Provide the (x, y) coordinate of the cell's center where the given text is located.  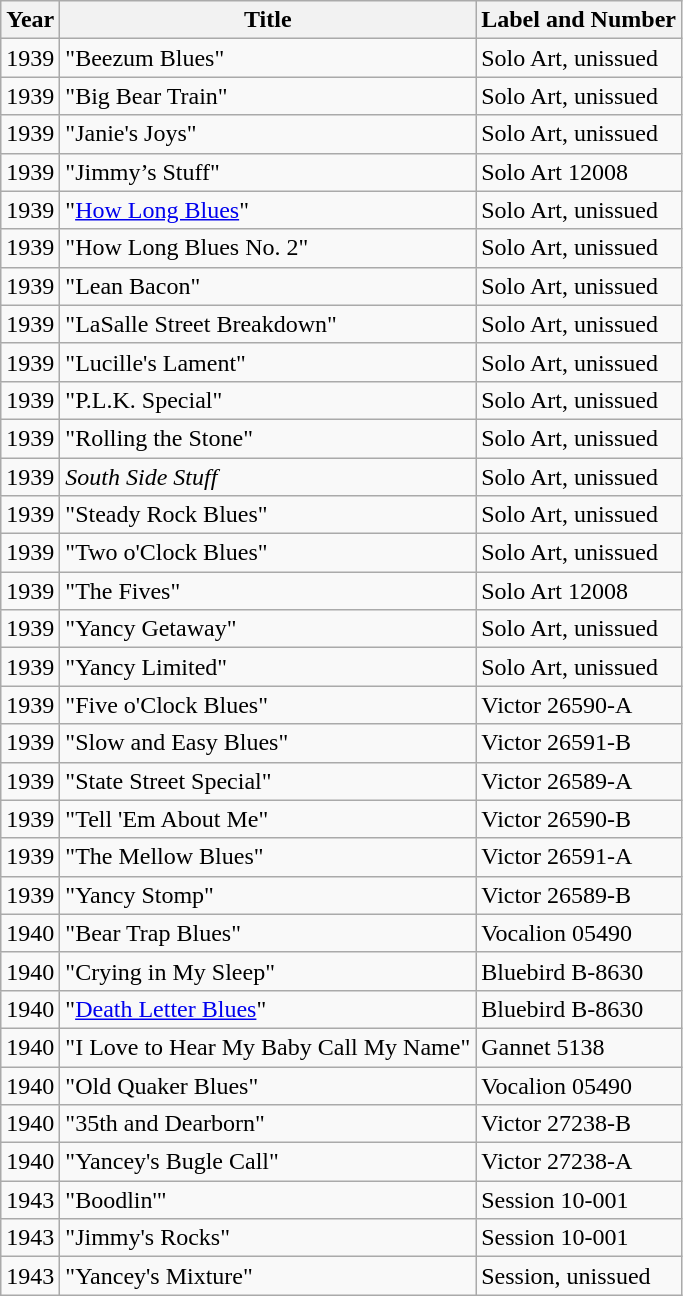
"Yancy Stomp" (268, 895)
"Yancy Getaway" (268, 629)
Victor 26591-B (579, 743)
"State Street Special" (268, 781)
"Old Quaker Blues" (268, 1085)
"LaSalle Street Breakdown" (268, 324)
"Yancy Limited" (268, 667)
Victor 26590-B (579, 819)
"How Long Blues No. 2" (268, 248)
Victor 26590-A (579, 705)
South Side Stuff (268, 477)
"Steady Rock Blues" (268, 515)
"Lucille's Lament" (268, 362)
"Jimmy's Rocks" (268, 1238)
"Beezum Blues" (268, 58)
"P.L.K. Special" (268, 400)
"The Mellow Blues" (268, 857)
"Five o'Clock Blues" (268, 705)
"Bear Trap Blues" (268, 933)
Gannet 5138 (579, 1047)
"Lean Bacon" (268, 286)
Victor 26589-A (579, 781)
"35th and Dearborn" (268, 1124)
"Death Letter Blues" (268, 1009)
"Jimmy’s Stuff" (268, 172)
"How Long Blues" (268, 210)
Victor 27238-B (579, 1124)
"Yancey's Bugle Call" (268, 1162)
"Rolling the Stone" (268, 438)
"Yancey's Mixture" (268, 1276)
"Big Bear Train" (268, 96)
"Boodlin'" (268, 1200)
Victor 26589-B (579, 895)
"Crying in My Sleep" (268, 971)
"Janie's Joys" (268, 134)
Year (30, 20)
"The Fives" (268, 591)
Victor 27238-A (579, 1162)
Session, unissued (579, 1276)
"Slow and Easy Blues" (268, 743)
Title (268, 20)
"Two o'Clock Blues" (268, 553)
Victor 26591-A (579, 857)
Label and Number (579, 20)
"I Love to Hear My Baby Call My Name" (268, 1047)
"Tell 'Em About Me" (268, 819)
